Search for the cell housing the specified text and yield its [x, y] center coordinate. 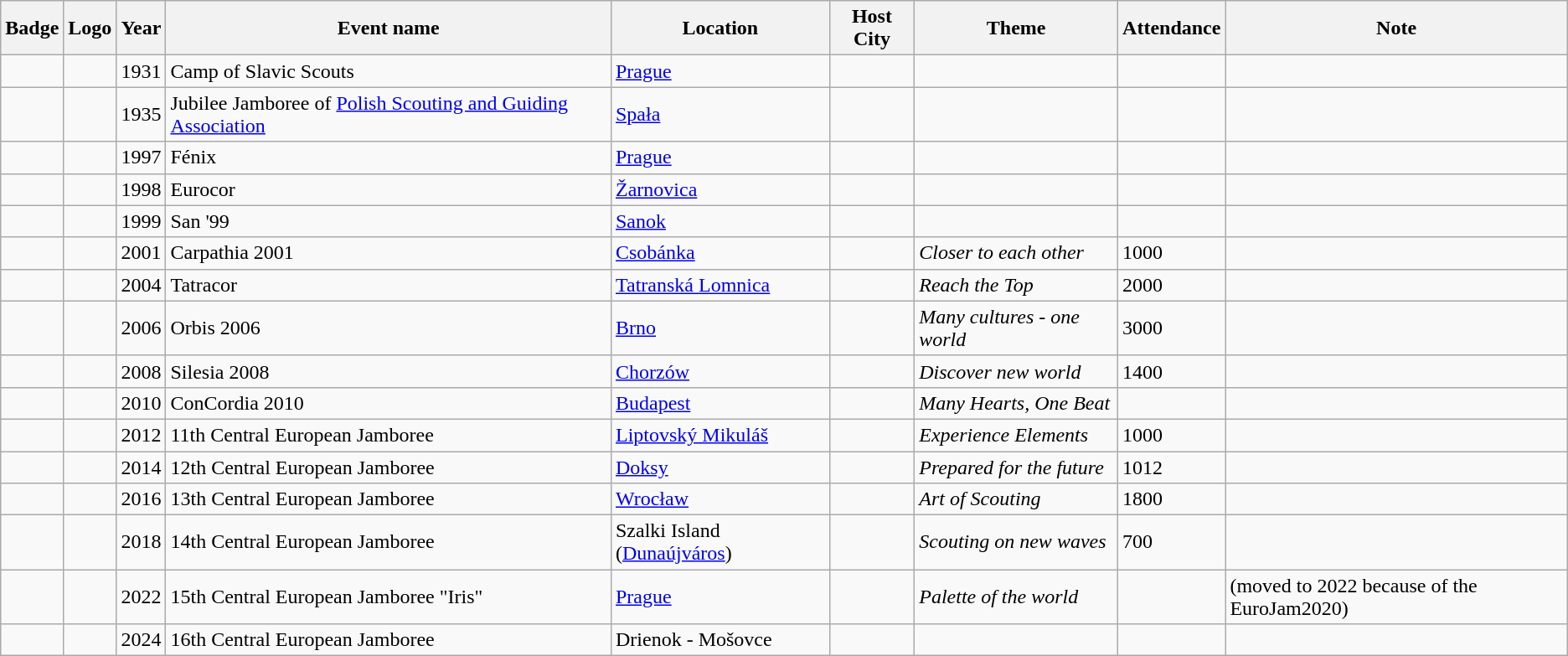
Logo [90, 28]
2010 [141, 403]
Many Hearts, One Beat [1017, 403]
Liptovský Mikuláš [720, 435]
1400 [1172, 371]
Carpathia 2001 [389, 253]
ConCordia 2010 [389, 403]
Attendance [1172, 28]
San '99 [389, 221]
1999 [141, 221]
12th Central European Jamboree [389, 467]
Location [720, 28]
Eurocor [389, 189]
700 [1172, 543]
Jubilee Jamboree of Polish Scouting and Guiding Association [389, 114]
2004 [141, 285]
14th Central European Jamboree [389, 543]
1998 [141, 189]
2024 [141, 640]
Tatracor [389, 285]
Csobánka [720, 253]
15th Central European Jamboree "Iris" [389, 597]
1931 [141, 71]
1800 [1172, 499]
2018 [141, 543]
Scouting on new waves [1017, 543]
2022 [141, 597]
Drienok - Mošovce [720, 640]
Camp of Slavic Scouts [389, 71]
Badge [32, 28]
2012 [141, 435]
1935 [141, 114]
Tatranská Lomnica [720, 285]
Experience Elements [1017, 435]
Spała [720, 114]
2016 [141, 499]
Event name [389, 28]
Fénix [389, 158]
Doksy [720, 467]
Sanok [720, 221]
16th Central European Jamboree [389, 640]
Palette of the world [1017, 597]
11th Central European Jamboree [389, 435]
1012 [1172, 467]
Szalki Island (Dunaújváros) [720, 543]
Žarnovica [720, 189]
13th Central European Jamboree [389, 499]
Note [1396, 28]
Budapest [720, 403]
Many cultures - one world [1017, 328]
Reach the Top [1017, 285]
Orbis 2006 [389, 328]
2006 [141, 328]
Brno [720, 328]
Silesia 2008 [389, 371]
Year [141, 28]
Chorzów [720, 371]
Art of Scouting [1017, 499]
2001 [141, 253]
2008 [141, 371]
Wrocław [720, 499]
Theme [1017, 28]
Prepared for the future [1017, 467]
2014 [141, 467]
3000 [1172, 328]
2000 [1172, 285]
(moved to 2022 because of the EuroJam2020) [1396, 597]
1997 [141, 158]
Closer to each other [1017, 253]
Discover new world [1017, 371]
Host City [872, 28]
